From the cell containing the given text, extract its center point as [X, Y] coordinate. 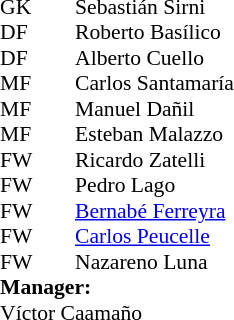
Roberto Basílico [154, 33]
Pedro Lago [154, 185]
Nazareno Luna [154, 262]
Esteban Malazzo [154, 135]
Carlos Peucelle [154, 237]
Alberto Cuello [154, 58]
Carlos Santamaría [154, 83]
Ricardo Zatelli [154, 160]
Manuel Dañil [154, 109]
Bernabé Ferreyra [154, 211]
Manager: [117, 287]
